Provide the [x, y] coordinate of the cell's center where the given text is located.  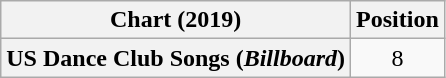
Position [398, 20]
US Dance Club Songs (Billboard) [176, 58]
Chart (2019) [176, 20]
8 [398, 58]
